Determine the [X, Y] coordinate at the center of the cell enclosing the given text.  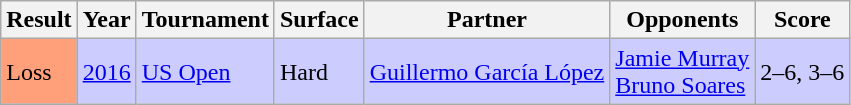
Loss [39, 72]
Hard [319, 72]
2–6, 3–6 [802, 72]
Surface [319, 20]
Opponents [682, 20]
Score [802, 20]
Year [106, 20]
2016 [106, 72]
US Open [205, 72]
Result [39, 20]
Partner [487, 20]
Jamie Murray Bruno Soares [682, 72]
Guillermo García López [487, 72]
Tournament [205, 20]
